Find where the given text appears and provide that cell's center as (x, y) coordinate. 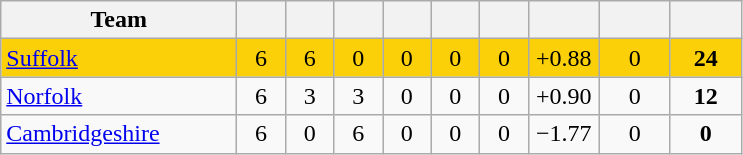
12 (706, 96)
Suffolk (119, 58)
+0.88 (564, 58)
Norfolk (119, 96)
+0.90 (564, 96)
Cambridgeshire (119, 134)
24 (706, 58)
−1.77 (564, 134)
Team (119, 20)
